For the text-containing cell, return its midpoint in (X, Y) coordinate format. 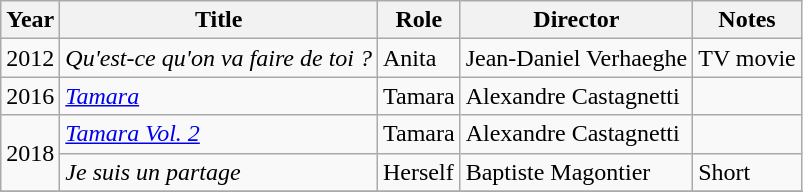
Je suis un partage (219, 172)
Tamara Vol. 2 (219, 134)
2018 (30, 153)
Notes (748, 20)
2012 (30, 58)
Title (219, 20)
Anita (420, 58)
Year (30, 20)
Qu'est-ce qu'on va faire de toi ? (219, 58)
TV movie (748, 58)
2016 (30, 96)
Director (576, 20)
Jean-Daniel Verhaeghe (576, 58)
Short (748, 172)
Baptiste Magontier (576, 172)
Role (420, 20)
Herself (420, 172)
